Output the (X, Y) coordinate of the center of the cell containing the given text.  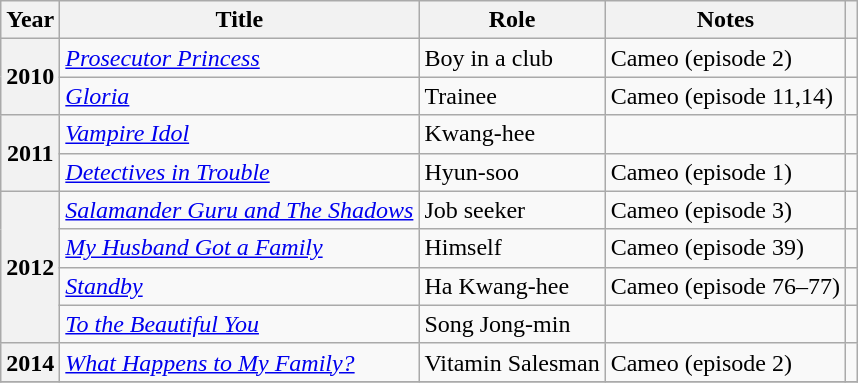
2010 (30, 77)
Himself (512, 248)
Vampire Idol (240, 134)
What Happens to My Family? (240, 362)
2014 (30, 362)
Song Jong-min (512, 324)
Cameo (episode 39) (725, 248)
Standby (240, 286)
Hyun-soo (512, 172)
Kwang-hee (512, 134)
To the Beautiful You (240, 324)
Prosecutor Princess (240, 58)
Detectives in Trouble (240, 172)
Role (512, 20)
Notes (725, 20)
2012 (30, 267)
Year (30, 20)
Cameo (episode 1) (725, 172)
Cameo (episode 11,14) (725, 96)
Boy in a club (512, 58)
Title (240, 20)
Cameo (episode 3) (725, 210)
My Husband Got a Family (240, 248)
Job seeker (512, 210)
Trainee (512, 96)
Vitamin Salesman (512, 362)
2011 (30, 153)
Gloria (240, 96)
Ha Kwang-hee (512, 286)
Cameo (episode 76–77) (725, 286)
Salamander Guru and The Shadows (240, 210)
